Provide the (X, Y) coordinate of the cell's center where the given text is located.  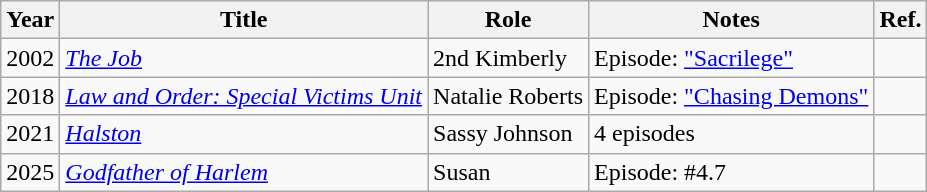
Sassy Johnson (508, 134)
2025 (30, 172)
Title (244, 20)
Law and Order: Special Victims Unit (244, 96)
Episode: "Sacrilege" (732, 58)
Year (30, 20)
2018 (30, 96)
Notes (732, 20)
Natalie Roberts (508, 96)
Susan (508, 172)
Halston (244, 134)
Role (508, 20)
Ref. (900, 20)
Godfather of Harlem (244, 172)
2nd Kimberly (508, 58)
4 episodes (732, 134)
Episode: #4.7 (732, 172)
Episode: "Chasing Demons" (732, 96)
The Job (244, 58)
2002 (30, 58)
2021 (30, 134)
